Extract the (x, y) coordinate from the center of the cell holding the provided text.  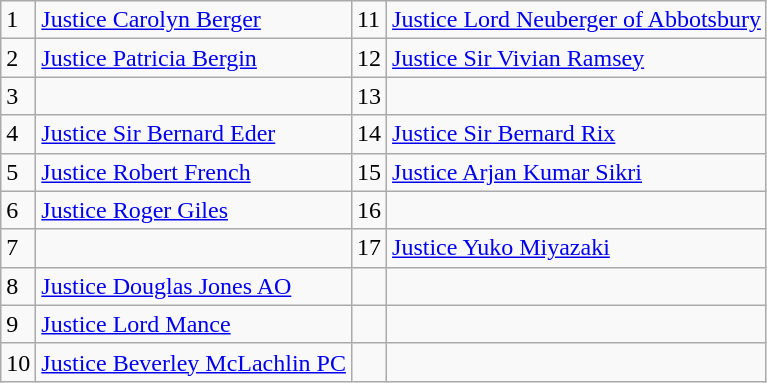
6 (18, 210)
7 (18, 248)
15 (368, 172)
9 (18, 324)
14 (368, 134)
Justice Carolyn Berger (194, 20)
Justice Roger Giles (194, 210)
13 (368, 96)
Justice Sir Vivian Ramsey (577, 58)
16 (368, 210)
Justice Yuko Miyazaki (577, 248)
3 (18, 96)
4 (18, 134)
5 (18, 172)
Justice Patricia Bergin (194, 58)
Justice Sir Bernard Rix (577, 134)
Justice Lord Neuberger of Abbotsbury (577, 20)
Justice Lord Mance (194, 324)
17 (368, 248)
11 (368, 20)
Justice Arjan Kumar Sikri (577, 172)
Justice Sir Bernard Eder (194, 134)
8 (18, 286)
Justice Robert French (194, 172)
10 (18, 362)
Justice Beverley McLachlin PC (194, 362)
Justice Douglas Jones AO (194, 286)
12 (368, 58)
1 (18, 20)
2 (18, 58)
